Detect which cell encompasses the target text, then output its [X, Y] center coordinate. 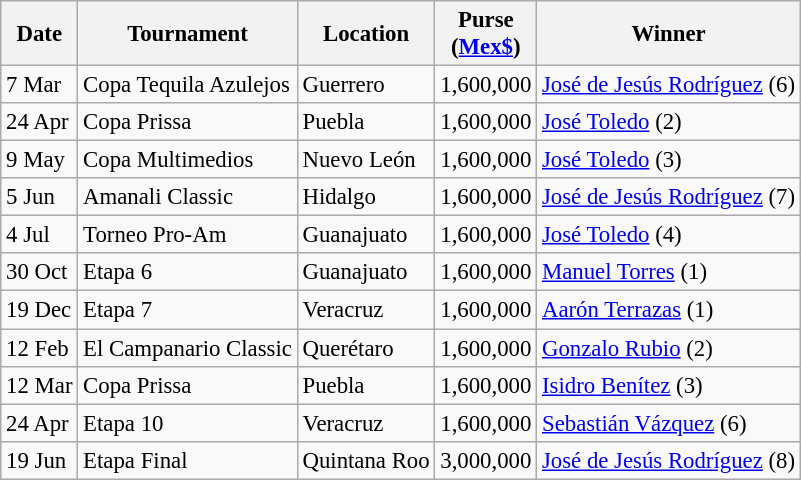
3,000,000 [486, 460]
José de Jesús Rodríguez (6) [669, 85]
30 Oct [40, 273]
Manuel Torres (1) [669, 273]
José de Jesús Rodríguez (8) [669, 460]
19 Dec [40, 310]
Guerrero [366, 85]
Etapa 7 [188, 310]
Etapa 10 [188, 423]
Etapa 6 [188, 273]
Tournament [188, 34]
El Campanario Classic [188, 348]
Hidalgo [366, 197]
9 May [40, 160]
José Toledo (3) [669, 160]
4 Jul [40, 235]
Gonzalo Rubio (2) [669, 348]
Date [40, 34]
Copa Multimedios [188, 160]
Sebastián Vázquez (6) [669, 423]
Quintana Roo [366, 460]
José Toledo (2) [669, 122]
12 Feb [40, 348]
5 Jun [40, 197]
7 Mar [40, 85]
12 Mar [40, 385]
Purse(Mex$) [486, 34]
Querétaro [366, 348]
Aarón Terrazas (1) [669, 310]
Torneo Pro-Am [188, 235]
19 Jun [40, 460]
Nuevo León [366, 160]
Location [366, 34]
Etapa Final [188, 460]
Winner [669, 34]
Amanali Classic [188, 197]
Copa Tequila Azulejos [188, 85]
José de Jesús Rodríguez (7) [669, 197]
Isidro Benítez (3) [669, 385]
José Toledo (4) [669, 235]
